Provide the (x, y) coordinate of the cell's center where the given text is located.  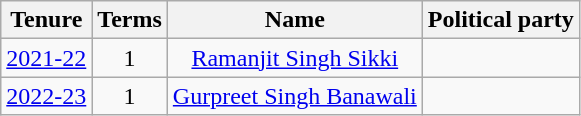
Terms (130, 20)
Name (294, 20)
Political party (500, 20)
2022-23 (46, 96)
Ramanjit Singh Sikki (294, 58)
Tenure (46, 20)
2021-22 (46, 58)
Gurpreet Singh Banawali (294, 96)
